Output the [x, y] coordinate of the center of the cell containing the given text.  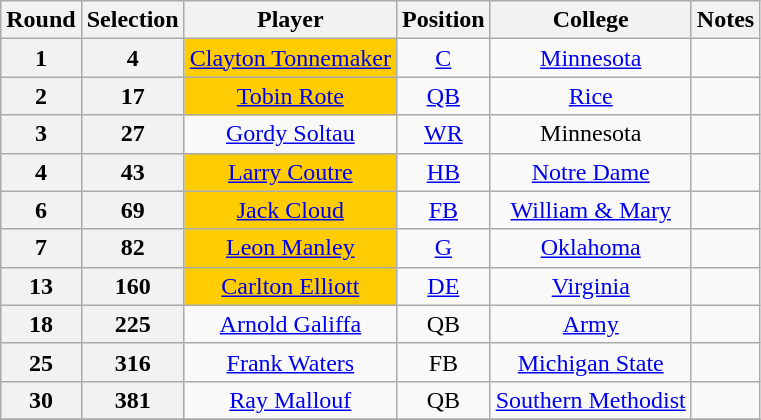
C [443, 58]
2 [41, 96]
7 [41, 248]
225 [132, 324]
DE [443, 286]
Notes [725, 20]
25 [41, 362]
Tobin Rote [290, 96]
69 [132, 210]
160 [132, 286]
Notre Dame [590, 172]
17 [132, 96]
G [443, 248]
43 [132, 172]
Clayton Tonnemaker [290, 58]
Frank Waters [290, 362]
WR [443, 134]
Larry Coutre [290, 172]
Southern Methodist [590, 400]
30 [41, 400]
Gordy Soltau [290, 134]
Virginia [590, 286]
Carlton Elliott [290, 286]
College [590, 20]
3 [41, 134]
Player [290, 20]
William & Mary [590, 210]
Jack Cloud [290, 210]
Arnold Galiffa [290, 324]
Round [41, 20]
6 [41, 210]
Position [443, 20]
Leon Manley [290, 248]
27 [132, 134]
Michigan State [590, 362]
13 [41, 286]
Oklahoma [590, 248]
HB [443, 172]
82 [132, 248]
1 [41, 58]
Selection [132, 20]
Army [590, 324]
18 [41, 324]
Ray Mallouf [290, 400]
381 [132, 400]
Rice [590, 96]
316 [132, 362]
